Identify which cell holds the provided text, then report its (x, y) central coordinate. 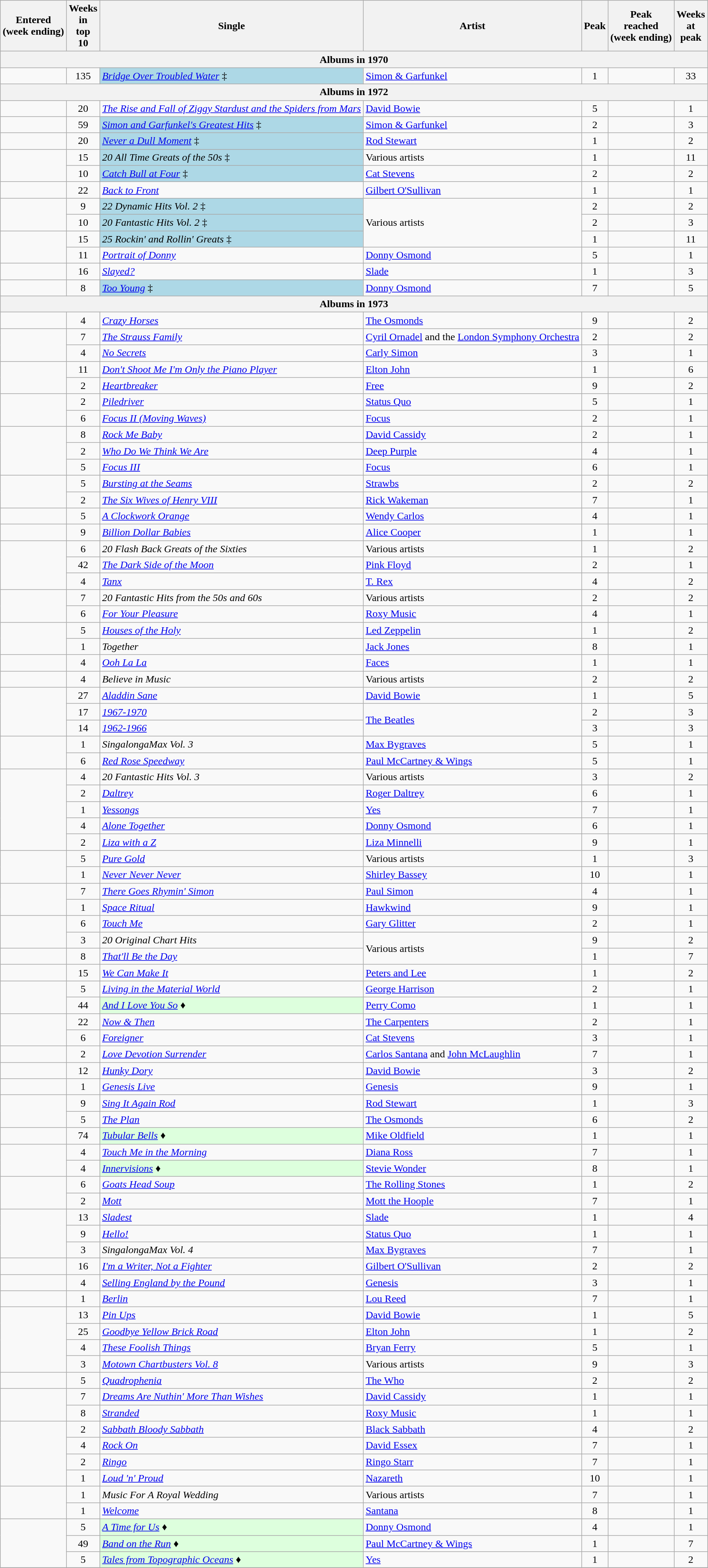
Alice Cooper (472, 533)
Albums in 1970 (354, 60)
We Can Make It (231, 973)
Deep Purple (472, 451)
Ooh La La (231, 663)
Sing It Again Rod (231, 1103)
Goodbye Yellow Brick Road (231, 1332)
Never a Dull Moment ‡ (231, 141)
Music For A Royal Wedding (231, 1494)
And I Love You So ♦ (231, 1005)
Portrait of Donny (231, 255)
Focus II (Moving Waves) (231, 418)
Together (231, 646)
20 Flash Back Greats of the Sixties (231, 549)
Daltrey (231, 793)
25 Rockin' and Rollin' Greats ‡ (231, 239)
The Rolling Stones (472, 1185)
Tanx (231, 581)
20 Fantastic Hits from the 50s and 60s (231, 598)
T. Rex (472, 581)
Goats Head Soup (231, 1185)
Hello! (231, 1233)
Tales from Topographic Oceans ♦ (231, 1560)
That'll Be the Day (231, 956)
Rick Wakeman (472, 500)
Strawbs (472, 483)
David Essex (472, 1445)
Genesis Live (231, 1087)
Shirley Bassey (472, 875)
Faces (472, 663)
Santana (472, 1511)
Led Zeppelin (472, 630)
Liza Minnelli (472, 842)
Loud 'n' Proud (231, 1478)
Roger Daltrey (472, 793)
Alone Together (231, 826)
Peak (595, 26)
Mott the Hoople (472, 1201)
20 All Time Greats of the 50s ‡ (231, 157)
I'm a Writer, Not a Fighter (231, 1266)
Red Rose Speedway (231, 760)
The Rise and Fall of Ziggy Stardust and the Spiders from Mars (231, 108)
Jack Jones (472, 646)
Hunky Dory (231, 1071)
Pure Gold (231, 859)
Rock On (231, 1445)
14 (83, 728)
Single (231, 26)
Entered (week ending) (33, 26)
Sladest (231, 1217)
Carly Simon (472, 353)
Love Devotion Surrender (231, 1054)
44 (83, 1005)
1967-1970 (231, 712)
1962-1966 (231, 728)
Now & Then (231, 1022)
SingalongaMax Vol. 3 (231, 744)
Innervisions ♦ (231, 1168)
Believe in Music (231, 679)
Touch Me in the Morning (231, 1152)
33 (691, 76)
A Clockwork Orange (231, 516)
Mott (231, 1201)
135 (83, 76)
Too Young ‡ (231, 288)
Living in the Material World (231, 989)
Artist (472, 26)
Nazareth (472, 1478)
27 (83, 695)
Liza with a Z (231, 842)
The Plan (231, 1119)
22 Dynamic Hits Vol. 2 ‡ (231, 206)
The Carpenters (472, 1022)
20 Fantastic Hits Vol. 3 (231, 777)
Heartbreaker (231, 386)
These Foolish Things (231, 1348)
74 (83, 1136)
59 (83, 125)
Paul Simon (472, 891)
Band on the Run ♦ (231, 1544)
Yessongs (231, 810)
Don't Shoot Me I'm Only the Piano Player (231, 369)
Hawkwind (472, 907)
Peakreached (week ending) (641, 26)
Touch Me (231, 924)
Never Never Never (231, 875)
Rock Me Baby (231, 434)
Ringo Starr (472, 1462)
Motown Chartbusters Vol. 8 (231, 1364)
Houses of the Holy (231, 630)
Bryan Ferry (472, 1348)
There Goes Rhymin' Simon (231, 891)
Welcome (231, 1511)
No Secrets (231, 353)
Cyril Ornadel and the London Symphony Orchestra (472, 337)
Stevie Wonder (472, 1168)
Albums in 1973 (354, 304)
SingalongaMax Vol. 4 (231, 1250)
The Beatles (472, 720)
The Who (472, 1380)
Focus III (231, 467)
For Your Pleasure (231, 614)
Ringo (231, 1462)
17 (83, 712)
Selling England by the Pound (231, 1282)
The Six Wives of Henry VIII (231, 500)
Aladdin Sane (231, 695)
Tubular Bells ♦ (231, 1136)
42 (83, 565)
Catch Bull at Four ‡ (231, 174)
20 Fantastic Hits Vol. 2 ‡ (231, 222)
Albums in 1972 (354, 92)
Pink Floyd (472, 565)
12 (83, 1071)
Slayed? (231, 272)
Dreams Are Nuthin' More Than Wishes (231, 1397)
49 (83, 1544)
Sabbath Bloody Sabbath (231, 1429)
Carlos Santana and John McLaughlin (472, 1054)
Simon and Garfunkel's Greatest Hits ‡ (231, 125)
Black Sabbath (472, 1429)
Billion Dollar Babies (231, 533)
Wendy Carlos (472, 516)
Perry Como (472, 1005)
Quadrophenia (231, 1380)
Lou Reed (472, 1299)
Bursting at the Seams (231, 483)
Free (472, 386)
Stranded (231, 1413)
Crazy Horses (231, 320)
A Time for Us ♦ (231, 1527)
Pin Ups (231, 1315)
25 (83, 1332)
The Dark Side of the Moon (231, 565)
Who Do We Think We Are (231, 451)
Peters and Lee (472, 973)
George Harrison (472, 989)
The Strauss Family (231, 337)
Back to Front (231, 190)
20 Original Chart Hits (231, 940)
Gary Glitter (472, 924)
Mike Oldfield (472, 1136)
Bridge Over Troubled Water ‡ (231, 76)
Piledriver (231, 402)
Space Ritual (231, 907)
Diana Ross (472, 1152)
Foreigner (231, 1038)
Weeksatpeak (691, 26)
Weeksintop10 (83, 26)
Berlin (231, 1299)
